From the cell containing the given text, extract its center point as [X, Y] coordinate. 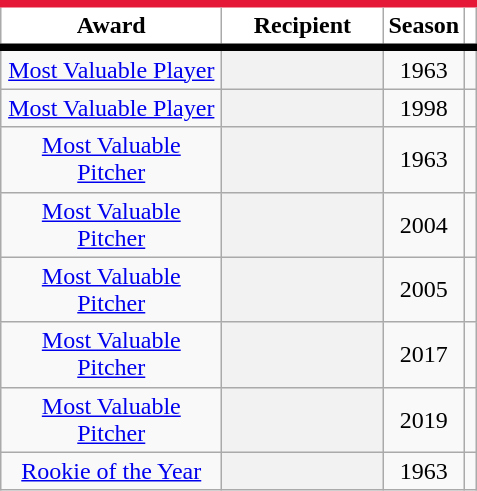
2019 [424, 420]
Rookie of the Year [112, 471]
1998 [424, 108]
Recipient [302, 26]
Award [112, 26]
2004 [424, 224]
2005 [424, 290]
2017 [424, 354]
Season [424, 26]
